Identify which cell holds the provided text, then report its [X, Y] central coordinate. 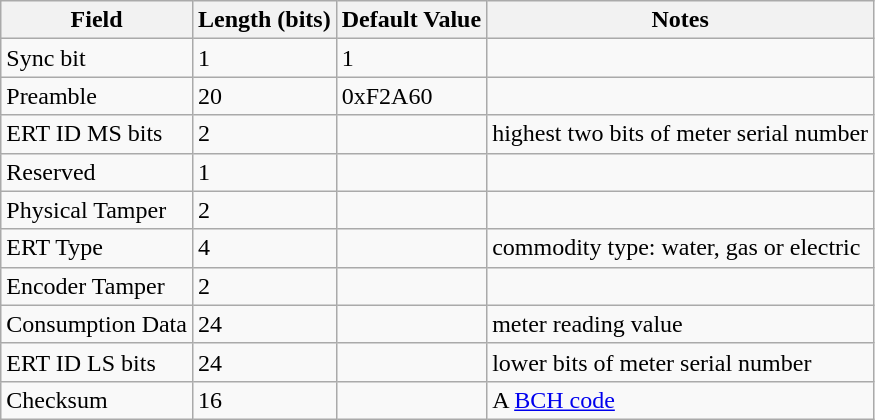
highest two bits of meter serial number [680, 134]
meter reading value [680, 324]
Encoder Tamper [97, 286]
ERT ID MS bits [97, 134]
lower bits of meter serial number [680, 362]
20 [264, 96]
commodity type: water, gas or electric [680, 248]
ERT Type [97, 248]
Default Value [411, 20]
Notes [680, 20]
Physical Tamper [97, 210]
A BCH code [680, 400]
Consumption Data [97, 324]
16 [264, 400]
ERT ID LS bits [97, 362]
Checksum [97, 400]
Preamble [97, 96]
4 [264, 248]
Reserved [97, 172]
Length (bits) [264, 20]
0xF2A60 [411, 96]
Sync bit [97, 58]
Field [97, 20]
